Pinpoint the cell where the given text exists, returning its [x, y] midpoint coordinate. 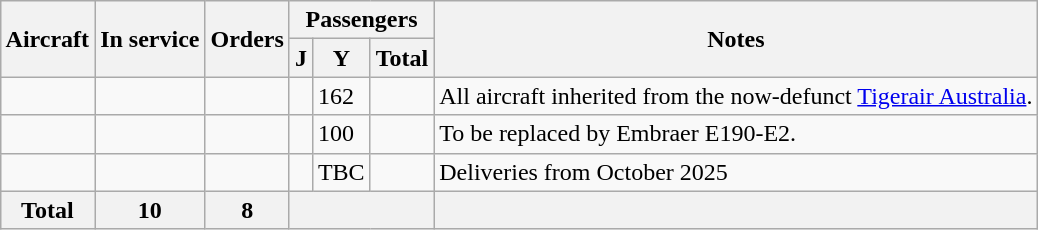
All aircraft inherited from the now-defunct Tigerair Australia. [736, 96]
TBC [341, 172]
Y [341, 58]
J [300, 58]
Aircraft [48, 39]
Deliveries from October 2025 [736, 172]
8 [247, 210]
Passengers [361, 20]
Notes [736, 39]
162 [341, 96]
To be replaced by Embraer E190-E2. [736, 134]
100 [341, 134]
In service [150, 39]
Orders [247, 39]
10 [150, 210]
